Pinpoint the cell where the given text exists, returning its (X, Y) midpoint coordinate. 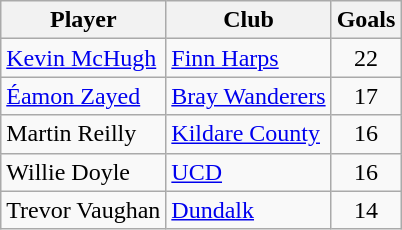
Kildare County (248, 134)
Martin Reilly (84, 134)
Player (84, 20)
17 (366, 96)
Club (248, 20)
Trevor Vaughan (84, 210)
Goals (366, 20)
Willie Doyle (84, 172)
14 (366, 210)
Kevin McHugh (84, 58)
Dundalk (248, 210)
22 (366, 58)
Finn Harps (248, 58)
Bray Wanderers (248, 96)
UCD (248, 172)
Éamon Zayed (84, 96)
